For the text-containing cell, return its midpoint in [X, Y] coordinate format. 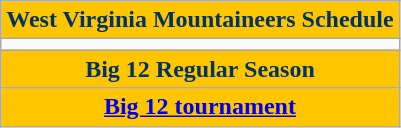
Big 12 Regular Season [200, 69]
West Virginia Mountaineers Schedule [200, 20]
Big 12 tournament [200, 107]
